Scan for the cell matching the given text and deliver its (X, Y) coordinate at center. 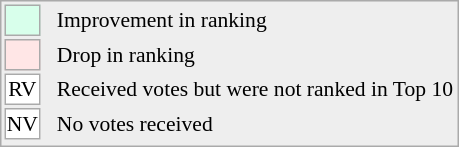
Improvement in ranking (254, 20)
No votes received (254, 124)
NV (22, 124)
RV (22, 90)
Drop in ranking (254, 55)
Received votes but were not ranked in Top 10 (254, 90)
